Return (X, Y) of the center of cell containing provided text 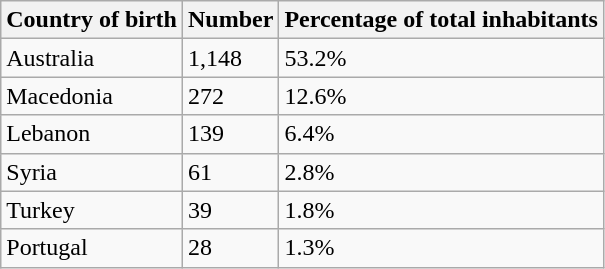
Portugal (92, 248)
Country of birth (92, 20)
1.3% (442, 248)
Percentage of total inhabitants (442, 20)
61 (230, 172)
Turkey (92, 210)
1,148 (230, 58)
53.2% (442, 58)
6.4% (442, 134)
272 (230, 96)
Macedonia (92, 96)
28 (230, 248)
39 (230, 210)
Syria (92, 172)
12.6% (442, 96)
2.8% (442, 172)
Australia (92, 58)
139 (230, 134)
Lebanon (92, 134)
Number (230, 20)
1.8% (442, 210)
